Return the [x, y] coordinate for the center point of the cell that contains the specified text.  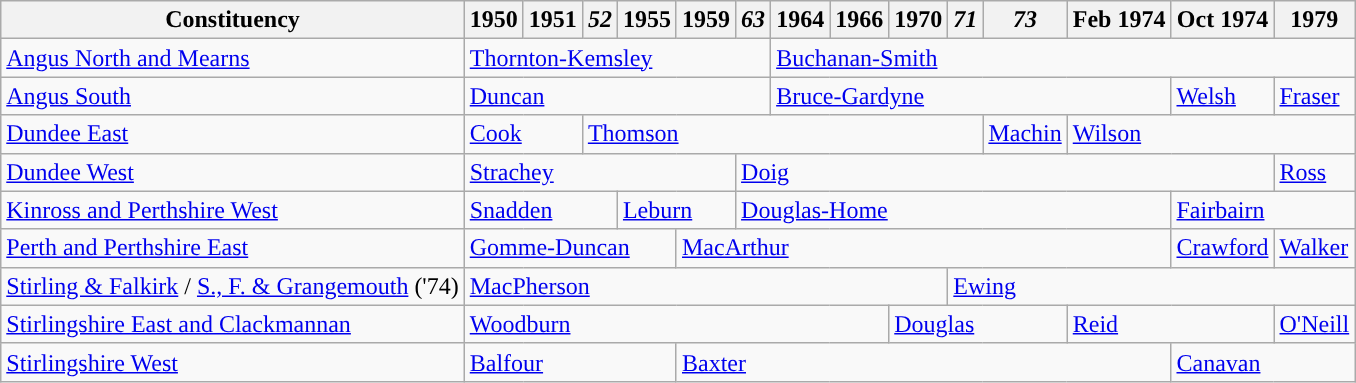
Stirlingshire West [232, 362]
1966 [860, 20]
Douglas [978, 324]
Fairbairn [1263, 210]
1970 [918, 20]
Kinross and Perthshire West [232, 210]
Duncan [617, 96]
Oct 1974 [1222, 20]
Thomson [782, 134]
Bruce-Gardyne [971, 96]
Baxter [923, 362]
73 [1025, 20]
Stirlingshire East and Clackmannan [232, 324]
Feb 1974 [1119, 20]
Buchanan-Smith [1063, 58]
Leburn [676, 210]
Perth and Perthshire East [232, 248]
Walker [1314, 248]
MacPherson [706, 286]
Snadden [540, 210]
Machin [1025, 134]
1979 [1314, 20]
Constituency [232, 20]
Strachey [600, 172]
Angus South [232, 96]
Ross [1314, 172]
Welsh [1222, 96]
Cook [523, 134]
1959 [706, 20]
Reid [1170, 324]
1950 [494, 20]
Wilson [1210, 134]
52 [600, 20]
1951 [552, 20]
Balfour [570, 362]
Woodburn [676, 324]
MacArthur [923, 248]
63 [754, 20]
Dundee East [232, 134]
O'Neill [1314, 324]
71 [966, 20]
Crawford [1222, 248]
Angus North and Mearns [232, 58]
1964 [800, 20]
Fraser [1314, 96]
Doig [1005, 172]
Ewing [1152, 286]
Gomme-Duncan [570, 248]
Stirling & Falkirk / S., F. & Grangemouth ('74) [232, 286]
Dundee West [232, 172]
Canavan [1263, 362]
1955 [646, 20]
Douglas-Home [954, 210]
Thornton-Kemsley [617, 58]
